Search for the cell housing the specified text and yield its (X, Y) center coordinate. 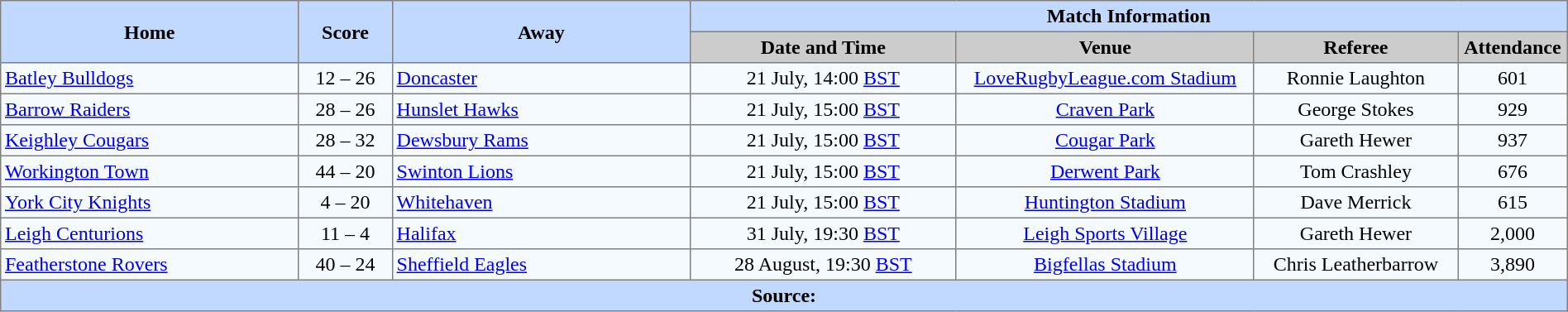
40 – 24 (346, 265)
Sheffield Eagles (541, 265)
601 (1513, 79)
44 – 20 (346, 171)
Whitehaven (541, 203)
George Stokes (1355, 109)
Bigfellas Stadium (1105, 265)
2,000 (1513, 233)
31 July, 19:30 BST (823, 233)
Score (346, 31)
Batley Bulldogs (150, 79)
Leigh Centurions (150, 233)
Dave Merrick (1355, 203)
Tom Crashley (1355, 171)
LoveRugbyLeague.com Stadium (1105, 79)
Leigh Sports Village (1105, 233)
676 (1513, 171)
Away (541, 31)
937 (1513, 141)
Cougar Park (1105, 141)
Referee (1355, 47)
York City Knights (150, 203)
Dewsbury Rams (541, 141)
Attendance (1513, 47)
4 – 20 (346, 203)
Source: (784, 295)
Workington Town (150, 171)
12 – 26 (346, 79)
11 – 4 (346, 233)
Derwent Park (1105, 171)
Date and Time (823, 47)
Swinton Lions (541, 171)
Craven Park (1105, 109)
Doncaster (541, 79)
Featherstone Rovers (150, 265)
Huntington Stadium (1105, 203)
28 – 32 (346, 141)
3,890 (1513, 265)
615 (1513, 203)
Ronnie Laughton (1355, 79)
Match Information (1128, 17)
Keighley Cougars (150, 141)
Barrow Raiders (150, 109)
929 (1513, 109)
21 July, 14:00 BST (823, 79)
Chris Leatherbarrow (1355, 265)
Hunslet Hawks (541, 109)
Home (150, 31)
Halifax (541, 233)
28 August, 19:30 BST (823, 265)
28 – 26 (346, 109)
Venue (1105, 47)
